From the cell containing the given text, extract its center point as (X, Y) coordinate. 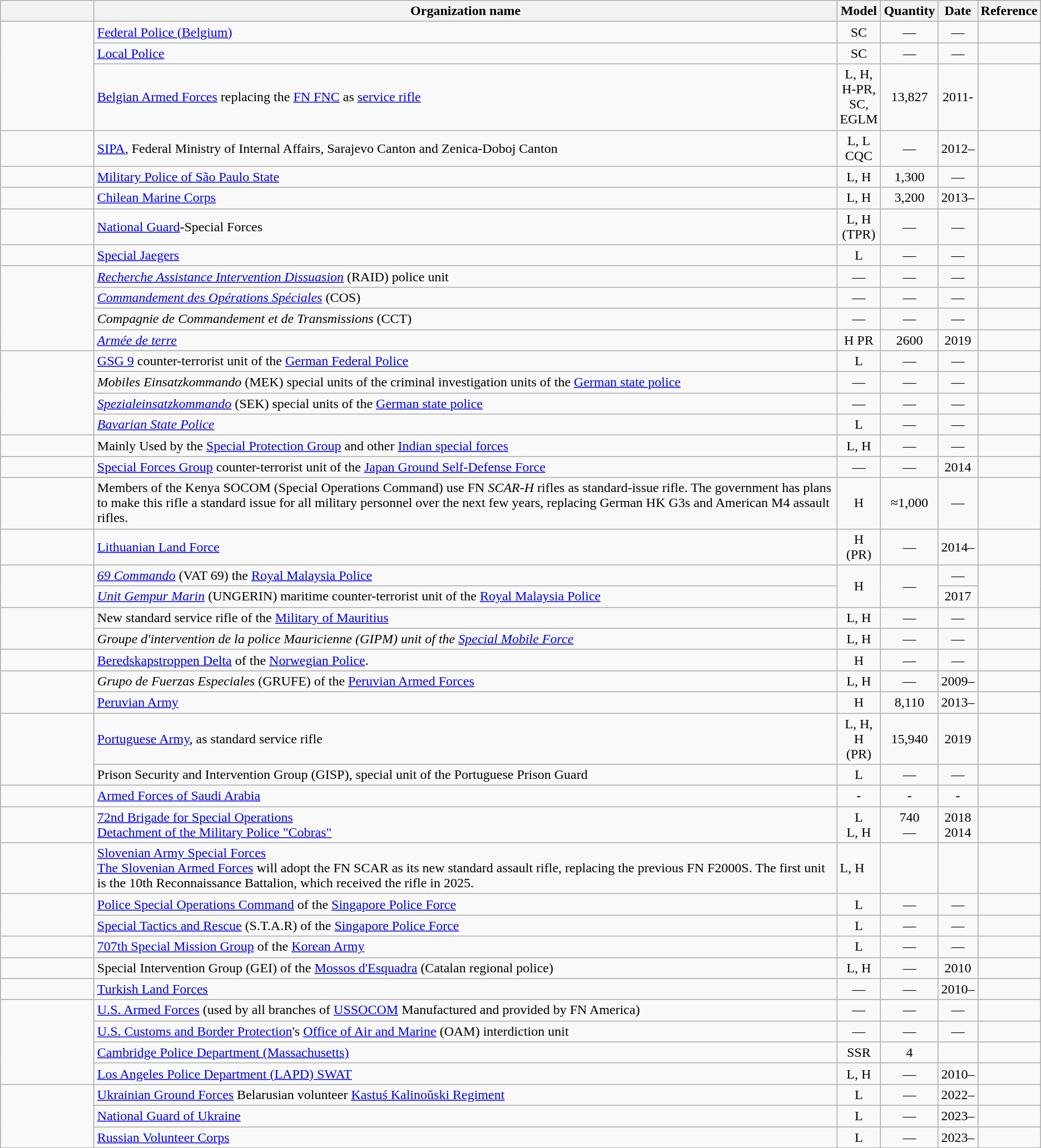
National Guard of Ukraine (465, 1116)
2600 (910, 340)
2009– (958, 681)
8,110 (910, 702)
Quantity (910, 11)
Special Intervention Group (GEI) of the Mossos d'Esquadra (Catalan regional police) (465, 968)
Mobiles Einsatzkommando (MEK) special units of the criminal investigation units of the German state police (465, 382)
Date (958, 11)
Ukrainian Ground Forces Belarusian volunteer Kastuś Kalinoŭski Regiment (465, 1095)
Police Special Operations Command of the Singapore Police Force (465, 905)
U.S. Armed Forces (used by all branches of USSOCOM Manufactured and provided by FN America) (465, 1010)
≈1,000 (910, 503)
H (PR) (859, 547)
L, L CQC (859, 148)
Recherche Assistance Intervention Dissuasion (RAID) police unit (465, 276)
1,300 (910, 177)
Spezialeinsatzkommando (SEK) special units of the German state police (465, 404)
Chilean Marine Corps (465, 198)
Peruvian Army (465, 702)
Unit Gempur Marin (UNGERIN) maritime counter-terrorist unit of the Royal Malaysia Police (465, 597)
Beredskapstroppen Delta of the Norwegian Police. (465, 660)
2010 (958, 968)
2012– (958, 148)
Russian Volunteer Corps (465, 1137)
Local Police (465, 53)
2018 2014 (958, 825)
LL, H (859, 825)
Grupo de Fuerzas Especiales (GRUFE) of the Peruvian Armed Forces (465, 681)
SIPA, Federal Ministry of Internal Affairs, Sarajevo Canton and Zenica-Doboj Canton (465, 148)
Armée de terre (465, 340)
Armed Forces of Saudi Arabia (465, 796)
13,827 (910, 97)
2011- (958, 97)
740— (910, 825)
15,940 (910, 738)
Compagnie de Commandement et de Transmissions (CCT) (465, 319)
Military Police of São Paulo State (465, 177)
National Guard-Special Forces (465, 227)
H PR (859, 340)
4 (910, 1052)
Mainly Used by the Special Protection Group and other Indian special forces (465, 446)
Los Angeles Police Department (LAPD) SWAT (465, 1074)
69 Commando (VAT 69) the Royal Malaysia Police (465, 575)
SSR (859, 1052)
Turkish Land Forces (465, 989)
707th Special Mission Group of the Korean Army (465, 947)
Belgian Armed Forces replacing the FN FNC as service rifle (465, 97)
72nd Brigade for Special OperationsDetachment of the Military Police "Cobras" (465, 825)
2017 (958, 597)
Bavarian State Police (465, 425)
Reference (1009, 11)
2014– (958, 547)
Prison Security and Intervention Group (GISP), special unit of the Portuguese Prison Guard (465, 775)
L, H, H (PR) (859, 738)
Cambridge Police Department (Massachusetts) (465, 1052)
GSG 9 counter-terrorist unit of the German Federal Police (465, 361)
U.S. Customs and Border Protection's Office of Air and Marine (OAM) interdiction unit (465, 1031)
Model (859, 11)
L, H (TPR) (859, 227)
L, H, H-PR, SC, EGLM (859, 97)
Lithuanian Land Force (465, 547)
2022– (958, 1095)
Special Jaegers (465, 255)
2014 (958, 467)
Special Forces Group counter-terrorist unit of the Japan Ground Self-Defense Force (465, 467)
Special Tactics and Rescue (S.T.A.R) of the Singapore Police Force (465, 926)
Federal Police (Belgium) (465, 32)
Groupe d'intervention de la police Mauricienne (GIPM) unit of the Special Mobile Force (465, 639)
New standard service rifle of the Military of Mauritius (465, 618)
3,200 (910, 198)
Organization name (465, 11)
Commandement des Opérations Spéciales (COS) (465, 297)
Portuguese Army, as standard service rifle (465, 738)
